Search for the cell housing the specified text and yield its (x, y) center coordinate. 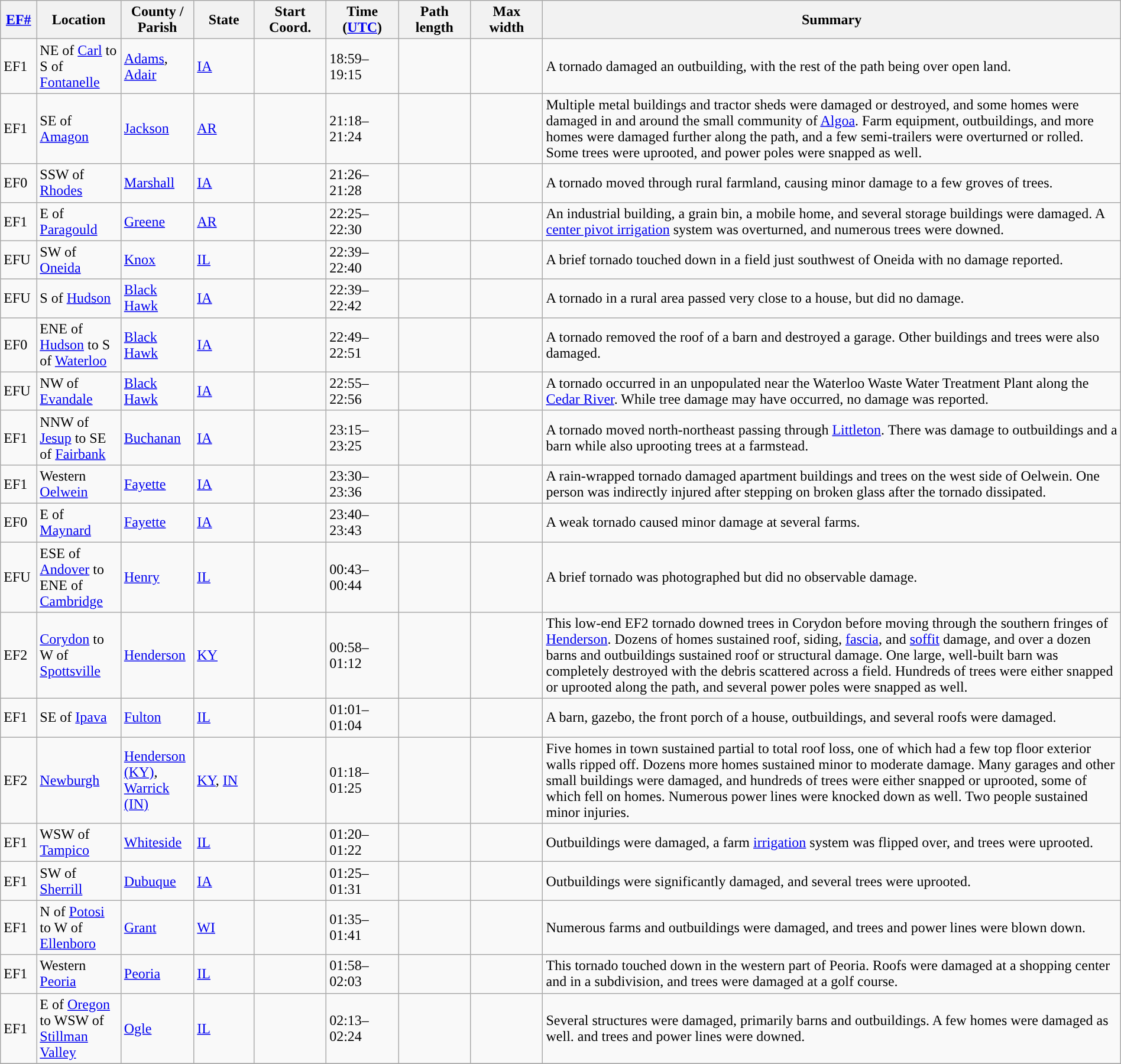
Fulton (157, 718)
01:18–01:25 (362, 780)
SE of Amagon (79, 129)
23:30–23:36 (362, 484)
18:59–19:15 (362, 66)
Adams, Adair (157, 66)
Whiteside (157, 843)
A tornado moved through rural farmland, causing minor damage to a few groves of trees. (831, 183)
NW of Evandale (79, 391)
N of Potosi to W of Ellenboro (79, 927)
Path length (435, 20)
E of Paragould (79, 221)
Western Peoria (79, 974)
Peoria (157, 974)
Location (79, 20)
Knox (157, 260)
Corydon to W of Spottsville (79, 656)
A tornado moved north-northeast passing through Littleton. There was damage to outbuildings and a barn while also uprooting trees at a farmstead. (831, 437)
01:58–02:03 (362, 974)
KY (224, 656)
23:40–23:43 (362, 523)
SE of Ipava (79, 718)
22:39–22:42 (362, 298)
SW of Oneida (79, 260)
Outbuildings were damaged, a farm irrigation system was flipped over, and trees were uprooted. (831, 843)
NNW of Jesup to SE of Fairbank (79, 437)
Dubuque (157, 881)
Outbuildings were significantly damaged, and several trees were uprooted. (831, 881)
Henderson (157, 656)
A weak tornado caused minor damage at several farms. (831, 523)
Jackson (157, 129)
01:35–01:41 (362, 927)
Western Oelwein (79, 484)
WSW of Tampico (79, 843)
Grant (157, 927)
21:18–21:24 (362, 129)
A brief tornado was photographed but did no observable damage. (831, 577)
WI (224, 927)
23:15–23:25 (362, 437)
Time (UTC) (362, 20)
Henderson (KY), Warrick (IN) (157, 780)
Henry (157, 577)
Numerous farms and outbuildings were damaged, and trees and power lines were blown down. (831, 927)
21:26–21:28 (362, 183)
E of Oregon to WSW of Stillman Valley (79, 1029)
Newburgh (79, 780)
ESE of Andover to ENE of Cambridge (79, 577)
00:58–01:12 (362, 656)
22:25–22:30 (362, 221)
SSW of Rhodes (79, 183)
01:25–01:31 (362, 881)
Buchanan (157, 437)
A brief tornado touched down in a field just southwest of Oneida with no damage reported. (831, 260)
A tornado in a rural area passed very close to a house, but did no damage. (831, 298)
Start Coord. (290, 20)
A tornado damaged an outbuilding, with the rest of the path being over open land. (831, 66)
Ogle (157, 1029)
Greene (157, 221)
EF# (19, 20)
02:13–02:24 (362, 1029)
Summary (831, 20)
ENE of Hudson to S of Waterloo (79, 345)
A tornado removed the roof of a barn and destroyed a garage. Other buildings and trees were also damaged. (831, 345)
County / Parish (157, 20)
Marshall (157, 183)
NE of Carl to S of Fontanelle (79, 66)
Several structures were damaged, primarily barns and outbuildings. A few homes were damaged as well. and trees and power lines were downed. (831, 1029)
S of Hudson (79, 298)
01:01–01:04 (362, 718)
KY, IN (224, 780)
A barn, gazebo, the front porch of a house, outbuildings, and several roofs were damaged. (831, 718)
22:49–22:51 (362, 345)
E of Maynard (79, 523)
01:20–01:22 (362, 843)
Max width (507, 20)
SW of Sherrill (79, 881)
State (224, 20)
22:39–22:40 (362, 260)
22:55–22:56 (362, 391)
00:43–00:44 (362, 577)
